For the text-containing cell, return its midpoint in [x, y] coordinate format. 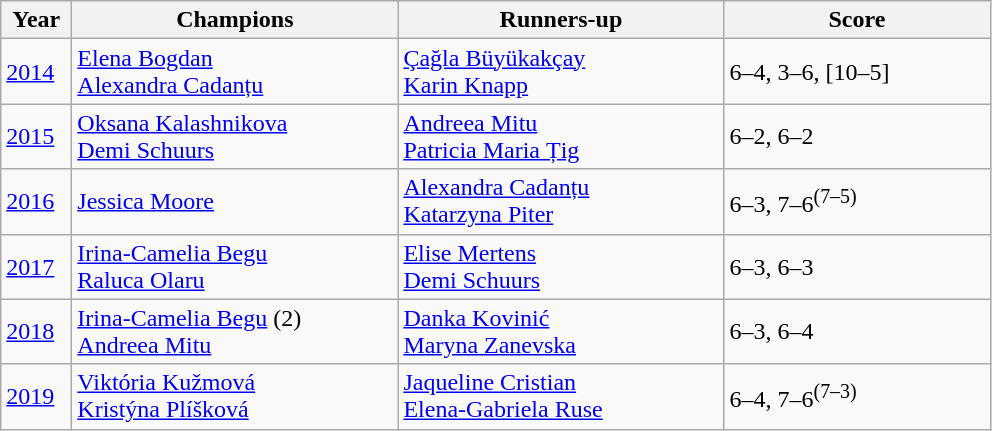
Oksana Kalashnikova Demi Schuurs [235, 136]
Danka Kovinić Maryna Zanevska [561, 332]
Year [36, 20]
Elena Bogdan Alexandra Cadanțu [235, 72]
Elise Mertens Demi Schuurs [561, 266]
2016 [36, 202]
6–3, 7–6(7–5) [857, 202]
Runners-up [561, 20]
Andreea Mitu Patricia Maria Țig [561, 136]
Irina-Camelia Begu (2) Andreea Mitu [235, 332]
Viktória Kužmová Kristýna Plíšková [235, 396]
Irina-Camelia Begu Raluca Olaru [235, 266]
2014 [36, 72]
Jessica Moore [235, 202]
2019 [36, 396]
Alexandra Cadanțu Katarzyna Piter [561, 202]
Çağla Büyükakçay Karin Knapp [561, 72]
Score [857, 20]
6–3, 6–4 [857, 332]
2017 [36, 266]
6–4, 7–6(7–3) [857, 396]
2015 [36, 136]
6–4, 3–6, [10–5] [857, 72]
Jaqueline Cristian Elena-Gabriela Ruse [561, 396]
6–3, 6–3 [857, 266]
6–2, 6–2 [857, 136]
Champions [235, 20]
2018 [36, 332]
